Provide the [x, y] coordinate of the cell's center where the given text is located.  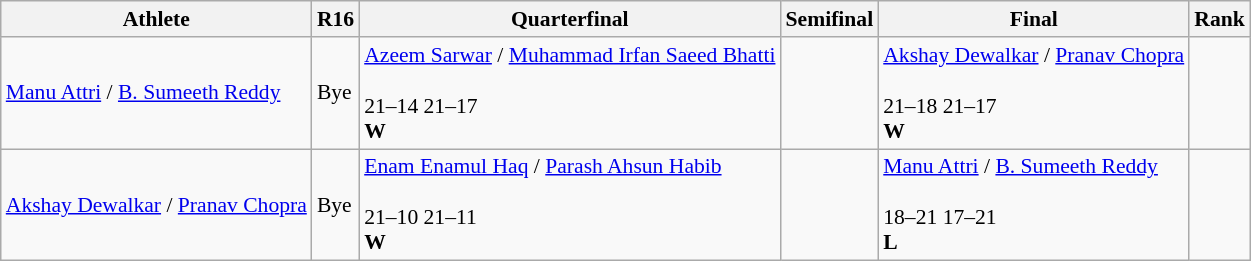
Enam Enamul Haq / Parash Ahsun Habib21–10 21–11W [570, 205]
Akshay Dewalkar / Pranav Chopra [156, 205]
Rank [1220, 19]
Final [1034, 19]
Semifinal [830, 19]
Azeem Sarwar / Muhammad Irfan Saeed Bhatti21–14 21–17W [570, 93]
R16 [336, 19]
Manu Attri / B. Sumeeth Reddy [156, 93]
Quarterfinal [570, 19]
Akshay Dewalkar / Pranav Chopra21–18 21–17W [1034, 93]
Manu Attri / B. Sumeeth Reddy18–21 17–21L [1034, 205]
Athlete [156, 19]
